For the text-containing cell, return its midpoint in (X, Y) coordinate format. 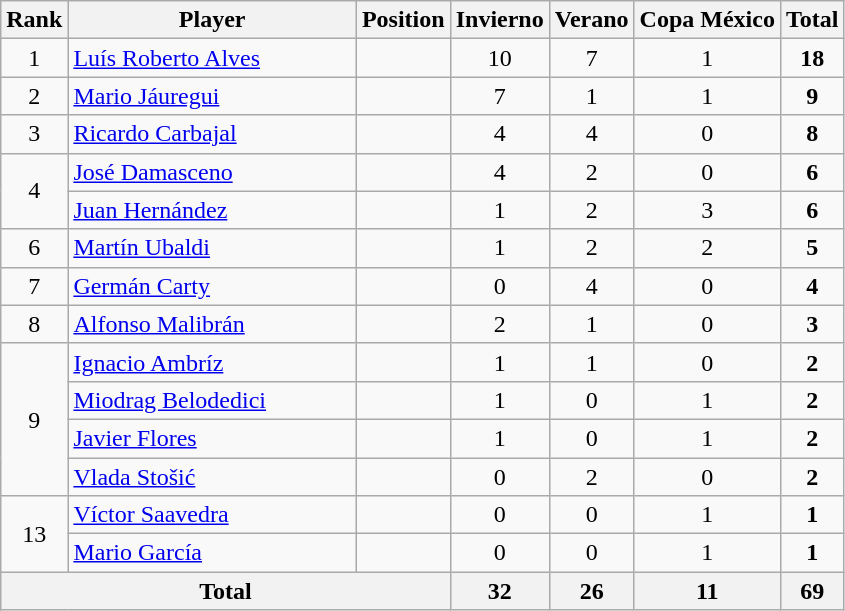
Ricardo Carbajal (212, 134)
13 (34, 534)
Mario García (212, 553)
Verano (592, 20)
Víctor Saavedra (212, 515)
Position (403, 20)
José Damasceno (212, 172)
Martín Ubaldi (212, 248)
18 (812, 58)
Juan Hernández (212, 210)
Vlada Stošić (212, 477)
Luís Roberto Alves (212, 58)
69 (812, 591)
11 (707, 591)
Javier Flores (212, 438)
5 (812, 248)
Miodrag Belodedici (212, 400)
Ignacio Ambríz (212, 362)
Copa México (707, 20)
Germán Carty (212, 286)
Rank (34, 20)
26 (592, 591)
Invierno (500, 20)
Mario Jáuregui (212, 96)
Player (212, 20)
10 (500, 58)
32 (500, 591)
Alfonso Malibrán (212, 324)
